Find where the given text appears and provide that cell's center as (X, Y) coordinate. 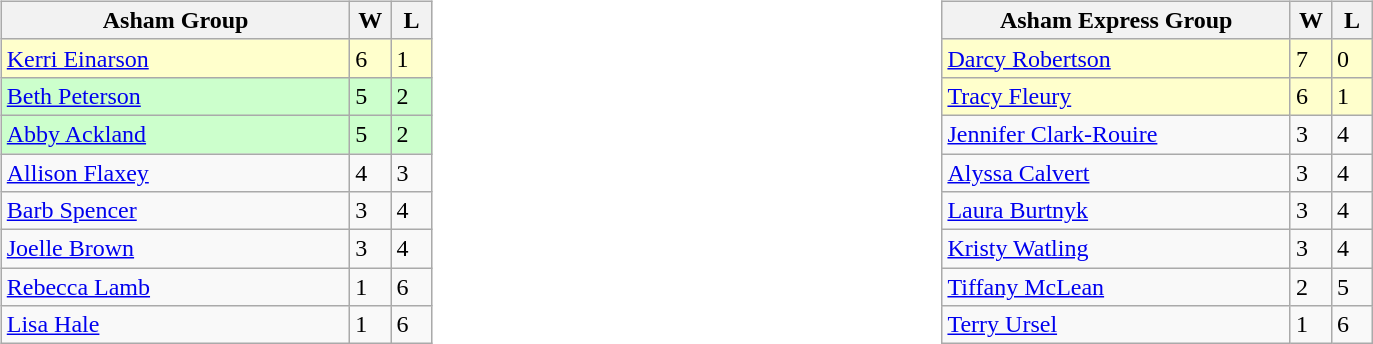
Rebecca Lamb (176, 287)
Laura Burtnyk (1116, 211)
0 (1352, 58)
Kerri Einarson (176, 58)
Jennifer Clark-Rouire (1116, 134)
Beth Peterson (176, 96)
Tracy Fleury (1116, 96)
Abby Ackland (176, 134)
Terry Ursel (1116, 325)
Allison Flaxey (176, 173)
Barb Spencer (176, 211)
Lisa Hale (176, 325)
Alyssa Calvert (1116, 173)
Tiffany McLean (1116, 287)
Darcy Robertson (1116, 58)
Asham Group (176, 20)
Kristy Watling (1116, 249)
7 (1310, 58)
Asham Express Group (1116, 20)
Joelle Brown (176, 249)
